Return the (X, Y) coordinate for the center point of the cell that contains the specified text.  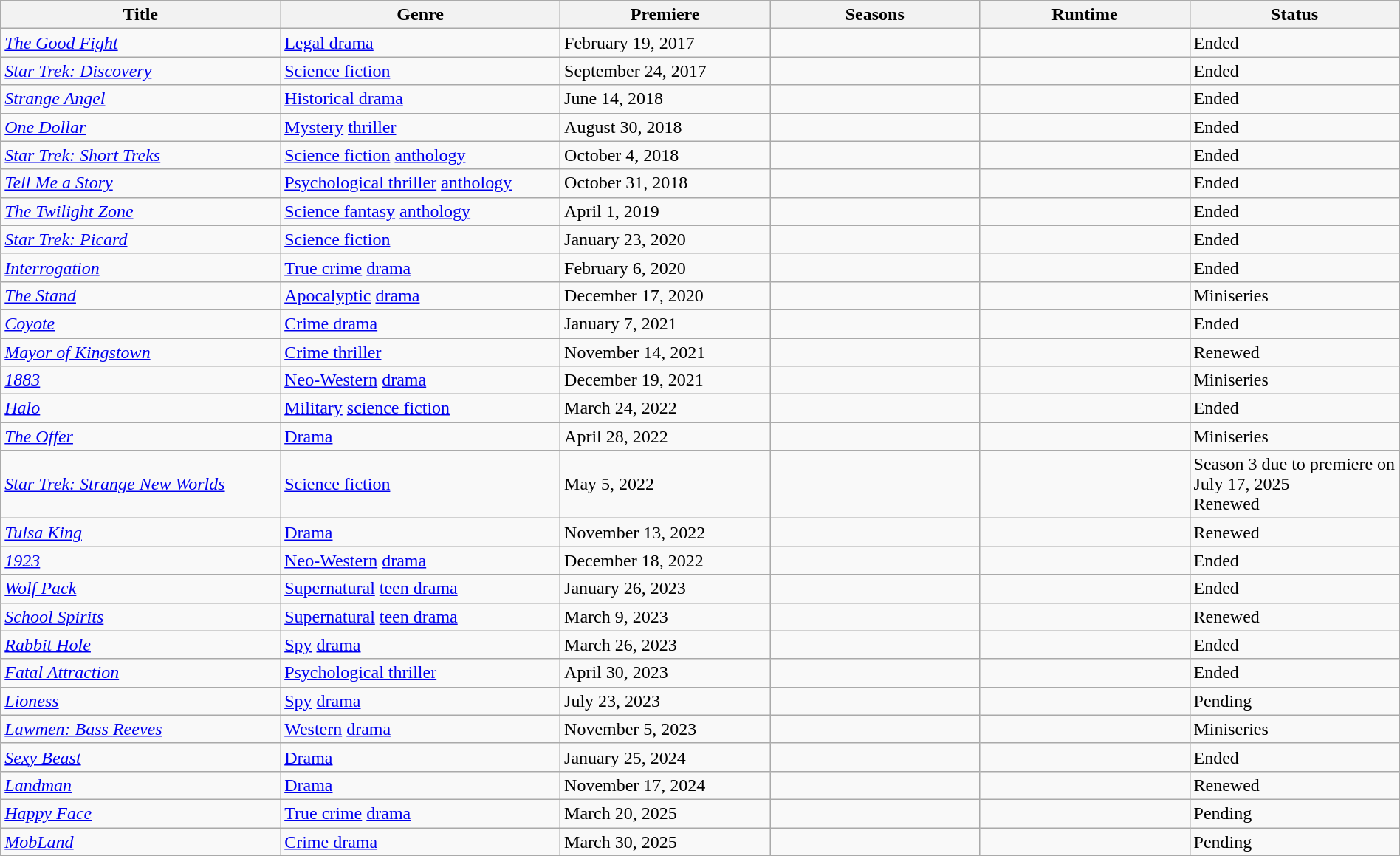
Science fantasy anthology (421, 211)
February 6, 2020 (665, 267)
Genre (421, 15)
September 24, 2017 (665, 71)
Status (1294, 15)
Premiere (665, 15)
Landman (140, 785)
Fatal Attraction (140, 673)
March 26, 2023 (665, 645)
Interrogation (140, 267)
October 4, 2018 (665, 155)
November 17, 2024 (665, 785)
Happy Face (140, 813)
One Dollar (140, 127)
Title (140, 15)
Mystery thriller (421, 127)
April 1, 2019 (665, 211)
November 13, 2022 (665, 533)
Sexy Beast (140, 757)
Science fiction anthology (421, 155)
1883 (140, 380)
January 7, 2021 (665, 323)
Runtime (1085, 15)
The Offer (140, 436)
The Good Fight (140, 43)
January 25, 2024 (665, 757)
January 26, 2023 (665, 589)
Psychological thriller anthology (421, 183)
Seasons (875, 15)
February 19, 2017 (665, 43)
Coyote (140, 323)
July 23, 2023 (665, 701)
May 5, 2022 (665, 485)
Lioness (140, 701)
The Twilight Zone (140, 211)
April 30, 2023 (665, 673)
Halo (140, 408)
Rabbit Hole (140, 645)
November 5, 2023 (665, 729)
Western drama (421, 729)
1923 (140, 561)
Season 3 due to premiere on July 17, 2025Renewed (1294, 485)
March 30, 2025 (665, 841)
Crime thriller (421, 352)
Historical drama (421, 99)
Star Trek: Short Treks (140, 155)
Star Trek: Discovery (140, 71)
October 31, 2018 (665, 183)
Lawmen: Bass Reeves (140, 729)
Wolf Pack (140, 589)
Star Trek: Strange New Worlds (140, 485)
March 9, 2023 (665, 617)
Star Trek: Picard (140, 239)
Tell Me a Story (140, 183)
August 30, 2018 (665, 127)
Military science fiction (421, 408)
Legal drama (421, 43)
December 17, 2020 (665, 295)
Strange Angel (140, 99)
January 23, 2020 (665, 239)
Mayor of Kingstown (140, 352)
Apocalyptic drama (421, 295)
MobLand (140, 841)
November 14, 2021 (665, 352)
April 28, 2022 (665, 436)
December 18, 2022 (665, 561)
Tulsa King (140, 533)
March 20, 2025 (665, 813)
School Spirits (140, 617)
Psychological thriller (421, 673)
The Stand (140, 295)
March 24, 2022 (665, 408)
June 14, 2018 (665, 99)
December 19, 2021 (665, 380)
